Extract the [x, y] coordinate from the center of the cell holding the provided text.  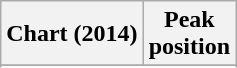
Peakposition [189, 34]
Chart (2014) [72, 34]
